Pinpoint the cell where the given text exists, returning its (x, y) midpoint coordinate. 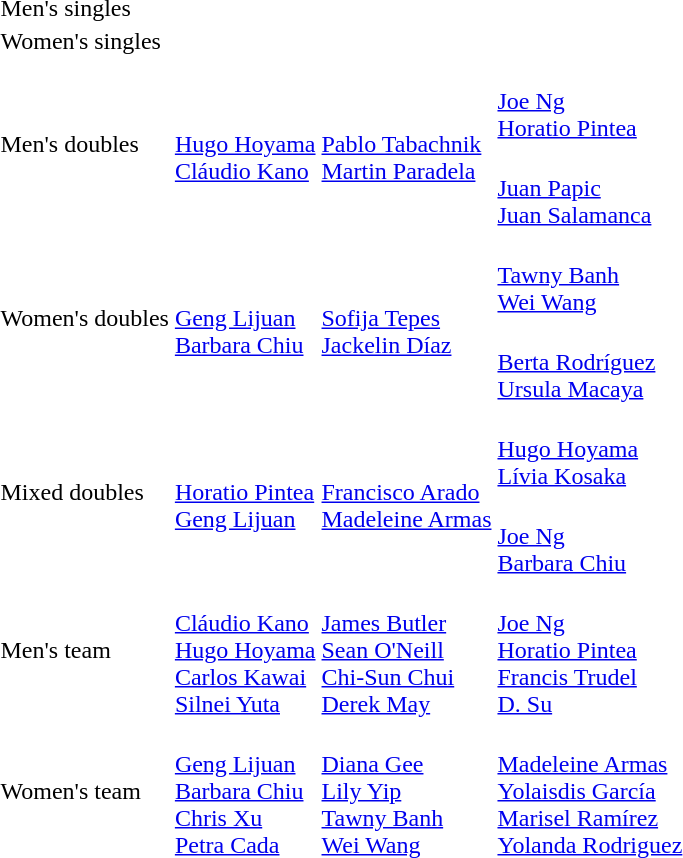
Francisco AradoMadeleine Armas (406, 492)
Hugo HoyamaCláudio Kano (245, 144)
Sofija TepesJackelin Díaz (406, 318)
Geng LijuanBarbara Chiu (245, 318)
Cláudio KanoHugo HoyamaCarlos KawaiSilnei Yuta (245, 650)
Horatio PinteaGeng Lijuan (245, 492)
Pablo TabachnikMartin Paradela (406, 144)
James ButlerSean O'NeillChi-Sun ChuiDerek May (406, 650)
